Detect which cell encompasses the target text, then output its (x, y) center coordinate. 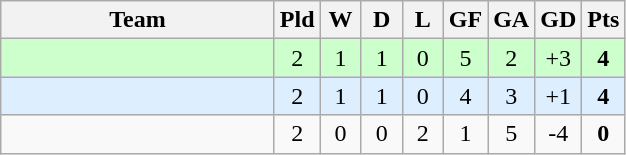
+1 (558, 96)
W (340, 20)
L (422, 20)
Team (138, 20)
GA (512, 20)
-4 (558, 134)
3 (512, 96)
D (382, 20)
GF (465, 20)
+3 (558, 58)
Pts (604, 20)
Pld (297, 20)
GD (558, 20)
